Detect which cell encompasses the target text, then output its [X, Y] center coordinate. 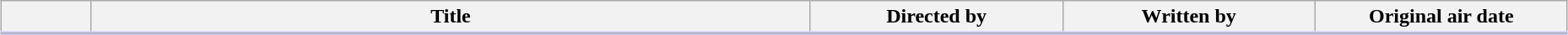
Original air date [1441, 17]
Written by [1188, 17]
Title [451, 17]
Directed by [937, 17]
